Output the (X, Y) coordinate of the center of the cell containing the given text.  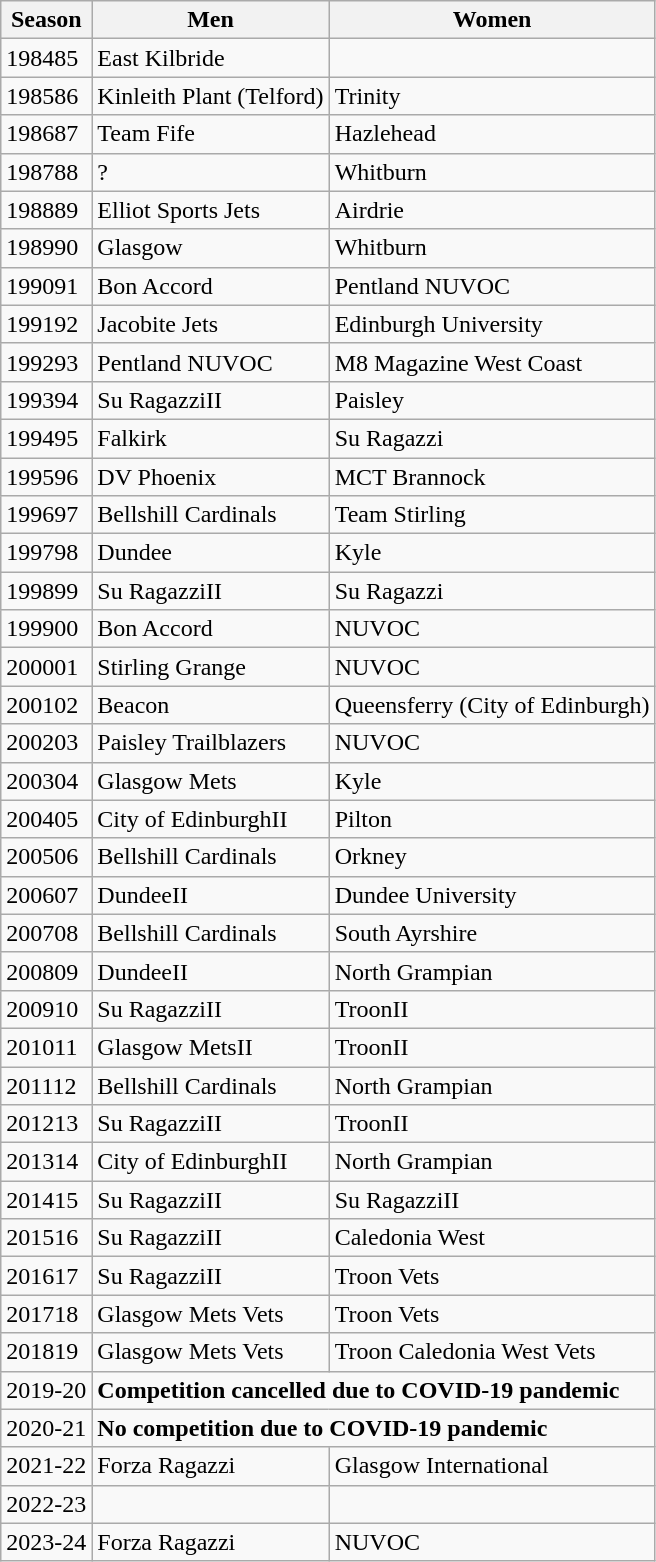
Dundee University (492, 895)
199091 (46, 286)
M8 Magazine West Coast (492, 362)
Airdrie (492, 210)
199697 (46, 515)
199900 (46, 629)
Jacobite Jets (210, 324)
200304 (46, 781)
Glasgow International (492, 1466)
199596 (46, 477)
Pilton (492, 819)
No competition due to COVID-19 pandemic (374, 1428)
Beacon (210, 705)
Kinleith Plant (Telford) (210, 96)
199798 (46, 553)
200809 (46, 971)
Glasgow (210, 248)
200102 (46, 705)
Paisley (492, 400)
Falkirk (210, 438)
2019-20 (46, 1390)
2020-21 (46, 1428)
2023-24 (46, 1542)
Dundee (210, 553)
Trinity (492, 96)
201718 (46, 1314)
199899 (46, 591)
201011 (46, 1047)
Edinburgh University (492, 324)
198788 (46, 172)
201819 (46, 1352)
199394 (46, 400)
Hazlehead (492, 134)
? (210, 172)
201415 (46, 1200)
199192 (46, 324)
198889 (46, 210)
MCT Brannock (492, 477)
Queensferry (City of Edinburgh) (492, 705)
200203 (46, 743)
201516 (46, 1238)
200001 (46, 667)
200708 (46, 933)
201213 (46, 1124)
Elliot Sports Jets (210, 210)
2021-22 (46, 1466)
DV Phoenix (210, 477)
198687 (46, 134)
Troon Caledonia West Vets (492, 1352)
201314 (46, 1162)
South Ayrshire (492, 933)
200506 (46, 857)
Caledonia West (492, 1238)
198485 (46, 58)
Women (492, 20)
Team Fife (210, 134)
Competition cancelled due to COVID-19 pandemic (374, 1390)
200607 (46, 895)
Orkney (492, 857)
Team Stirling (492, 515)
198586 (46, 96)
198990 (46, 248)
199293 (46, 362)
Stirling Grange (210, 667)
200405 (46, 819)
199495 (46, 438)
Season (46, 20)
East Kilbride (210, 58)
Glasgow MetsII (210, 1047)
200910 (46, 1009)
201112 (46, 1085)
2022-23 (46, 1504)
Paisley Trailblazers (210, 743)
201617 (46, 1276)
Men (210, 20)
Glasgow Mets (210, 781)
